For the text-containing cell, return its midpoint in (X, Y) coordinate format. 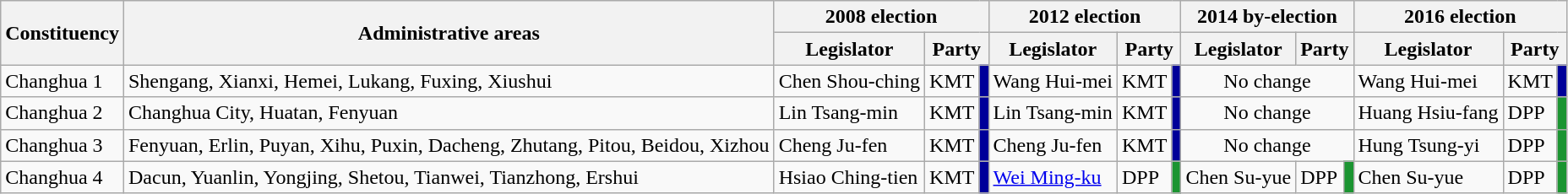
Changhua 4 (63, 177)
Hung Tsung-yi (1428, 145)
2016 election (1460, 17)
Shengang, Xianxi, Hemei, Lukang, Fuxing, Xiushui (449, 81)
Chen Shou-ching (849, 81)
2008 election (881, 17)
Changhua City, Huatan, Fenyuan (449, 113)
Constituency (63, 33)
Dacun, Yuanlin, Yongjing, Shetou, Tianwei, Tianzhong, Ershui (449, 177)
Huang Hsiu-fang (1428, 113)
Changhua 2 (63, 113)
2012 election (1085, 17)
2014 by-election (1267, 17)
Changhua 1 (63, 81)
Changhua 3 (63, 145)
Wei Ming-ku (1053, 177)
Hsiao Ching-tien (849, 177)
Administrative areas (449, 33)
Fenyuan, Erlin, Puyan, Xihu, Puxin, Dacheng, Zhutang, Pitou, Beidou, Xizhou (449, 145)
